Search for the cell housing the specified text and yield its (X, Y) center coordinate. 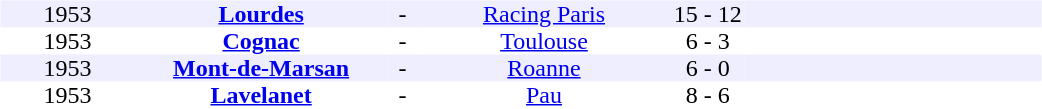
8 - 6 (708, 96)
Mont-de-Marsan (260, 68)
Racing Paris (544, 14)
6 - 0 (708, 68)
15 - 12 (708, 14)
Lourdes (260, 14)
Roanne (544, 68)
Cognac (260, 42)
Lavelanet (260, 96)
Toulouse (544, 42)
6 - 3 (708, 42)
Pau (544, 96)
